Identify which cell holds the provided text, then report its [X, Y] central coordinate. 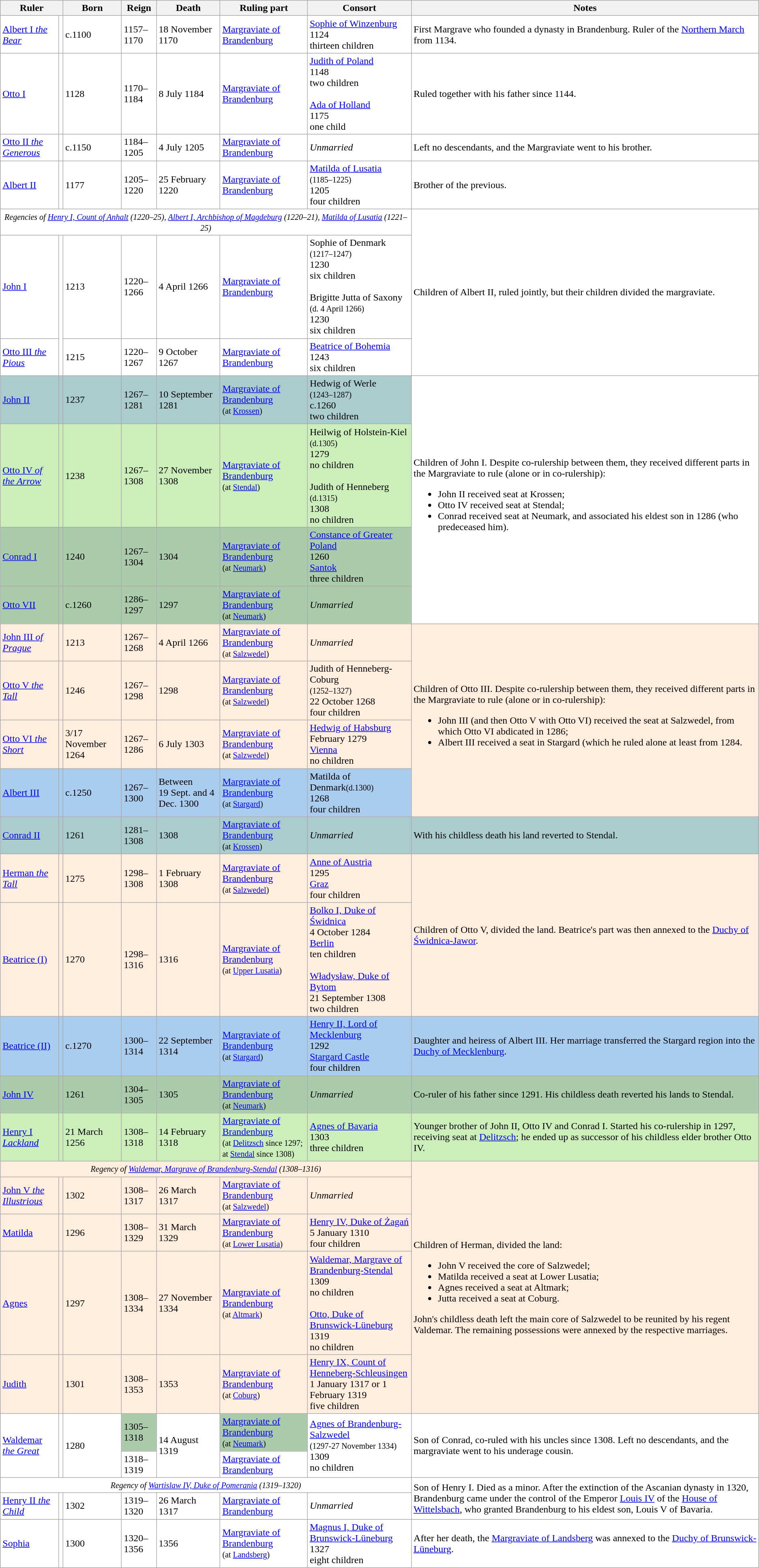
1220–1266 [139, 287]
Ruled together with his father since 1144. [585, 94]
22 September 1314 [188, 1046]
Albert I the Bear [30, 34]
4 July 1205 [188, 148]
John IV [30, 1094]
Matilda of Denmark(d.1300)1268four children [359, 793]
Ruling part [264, 8]
1304 [188, 556]
1281–1308 [139, 836]
Beatrice (II) [30, 1046]
1237 [92, 400]
9 October 1267 [188, 357]
1305–1318 [139, 1432]
Margraviate of Brandenburg(at Delitzsch since 1297; at Stendal since 1308) [264, 1137]
1184–1205 [139, 148]
Agnes [30, 1303]
1300 [92, 1544]
1205–1220 [139, 185]
Judith [30, 1384]
1308–1317 [139, 1195]
c.1270 [92, 1046]
1267–1268 [139, 642]
Regency of Wartislaw IV, Duke of Pomerania (1319–1320) [206, 1485]
Margraviate of Brandenburg(at Lower Lusatia) [264, 1233]
Waldemar the Great [30, 1446]
1280 [92, 1446]
3/17 November 1264 [92, 745]
1298–1308 [139, 879]
Co-ruler of his father since 1291. His childless death reverted his lands to Stendal. [585, 1094]
Regency of Waldemar, Margrave of Brandenburg-Stendal (1308–1316) [206, 1169]
1353 [188, 1384]
Sophie of Winzenburg1124thirteen children [359, 34]
c.1150 [92, 148]
Albert II [30, 185]
1275 [92, 879]
Agnes of Bavaria1303three children [359, 1137]
27 November 1308 [188, 475]
Margraviate of Brandenburg(at Upper Lusatia) [264, 960]
6 July 1303 [188, 745]
Henry IX, Count of Henneberg-Schleusingen1 January 1317 or 1 February 1319five children [359, 1384]
Son of Conrad, co-ruled with his uncles since 1308. Left no descendants, and the margraviate went to his underage cousin. [585, 1446]
Waldemar, Margrave of Brandenburg-Stendal1309no childrenOtto, Duke of Brunswick-Lüneburg1319no children [359, 1303]
18 November 1170 [188, 34]
Matilda of Lusatia(1185–1225)1205four children [359, 185]
Death [188, 8]
1308 [188, 836]
1304–1305 [139, 1094]
c.1260 [92, 605]
Daughter and heiress of Albert III. Her marriage transferred the Stargard region into the Duchy of Mecklenburg. [585, 1046]
Conrad II [30, 836]
1318–1319 [139, 1464]
1240 [92, 556]
1177 [92, 185]
Otto V the Tall [30, 691]
Judith of Henneberg-Coburg(1252–1327)22 October 1268four children [359, 691]
1170–1184 [139, 94]
Between19 Sept. and 4 Dec. 1300 [188, 793]
1298–1316 [139, 960]
Matilda [30, 1233]
Henry II the Child [30, 1506]
Heilwig of Holstein-Kiel(d.1305)1279no childrenJudith of Henneberg(d.1315)1308no children [359, 475]
c.1100 [92, 34]
Margraviate of Brandenburg(at Landsberg) [264, 1544]
Left no descendants, and the Margraviate went to his brother. [585, 148]
Beatrice (I) [30, 960]
Henry I Lackland [30, 1137]
Beatrice of Bohemia1243six children [359, 357]
Otto VI the Short [30, 745]
Agnes of Brandenburg-Salzwedel(1297-27 November 1334)1309no children [359, 1446]
Henry IV, Duke of Żagań5 January 1310four children [359, 1233]
27 November 1334 [188, 1303]
1298 [188, 691]
14 August 1319 [188, 1446]
1220–1267 [139, 357]
1267–1281 [139, 400]
c.1250 [92, 793]
Children of Albert II, ruled jointly, but their children divided the margraviate. [585, 292]
John II [30, 400]
1267–1300 [139, 793]
1300–1314 [139, 1046]
1296 [92, 1233]
1238 [92, 475]
1157–1170 [139, 34]
1308–1334 [139, 1303]
1267–1308 [139, 475]
John III of Prague [30, 642]
1308–1353 [139, 1384]
Henry II, Lord of Mecklenburg1292Stargard Castlefour children [359, 1046]
Otto I [30, 94]
1286–1297 [139, 605]
With his childless death his land reverted to Stendal. [585, 836]
Sophie of Denmark(1217–1247)1230six childrenBrigitte Jutta of Saxony(d. 4 April 1266)1230six children [359, 287]
31 March 1329 [188, 1233]
Bolko I, Duke of Świdnica4 October 1284Berlinten childrenWładysław, Duke of Bytom21 September 1308two children [359, 960]
1270 [92, 960]
1267–1304 [139, 556]
1246 [92, 691]
Magnus I, Duke of Brunswick-Lüneburg1327eight children [359, 1544]
Otto VII [30, 605]
1305 [188, 1094]
25 February 1220 [188, 185]
Hedwig of HabsburgFebruary 1279Viennano children [359, 745]
Born [92, 8]
1128 [92, 94]
Brother of the previous. [585, 185]
8 July 1184 [188, 94]
John I [30, 287]
1356 [188, 1544]
Conrad I [30, 556]
1215 [92, 357]
Notes [585, 8]
Otto IV of the Arrow [30, 475]
Herman the Tall [30, 879]
John V the Illustrious [30, 1195]
Ruler [32, 8]
1267–1298 [139, 691]
Reign [139, 8]
21 March 1256 [92, 1137]
1316 [188, 960]
Anne of Austria1295Grazfour children [359, 879]
Albert III [30, 793]
First Margrave who founded a dynasty in Brandenburg. Ruler of the Northern March from 1134. [585, 34]
Margraviate of Brandenburg(at Altmark) [264, 1303]
After her death, the Margraviate of Landsberg was annexed to the Duchy of Brunswick-Lüneburg. [585, 1544]
14 February 1318 [188, 1137]
Regencies of Henry I, Count of Anhalt (1220–25), Albert I, Archbishop of Magdeburg (1220–21), Matilda of Lusatia (1221–25) [206, 222]
Otto III the Pious [30, 357]
1301 [92, 1384]
1 February 1308 [188, 879]
Margraviate of Brandenburg(at Coburg) [264, 1384]
1320–1356 [139, 1544]
Margraviate of Brandenburg(at Stendal) [264, 475]
1308–1329 [139, 1233]
Children of Otto V, divided the land. Beatrice's part was then annexed to the Duchy of Świdnica-Jawor. [585, 935]
1267–1286 [139, 745]
Judith of Poland1148two childrenAda of Holland1175one child [359, 94]
1319–1320 [139, 1506]
Hedwig of Werle(1243–1287)c.1260two children [359, 400]
Otto II the Generous [30, 148]
Consort [359, 8]
1308–1318 [139, 1137]
Constance of Greater Poland1260Santokthree children [359, 556]
10 September 1281 [188, 400]
Sophia [30, 1544]
